Determine the (X, Y) coordinate at the center of the cell enclosing the given text.  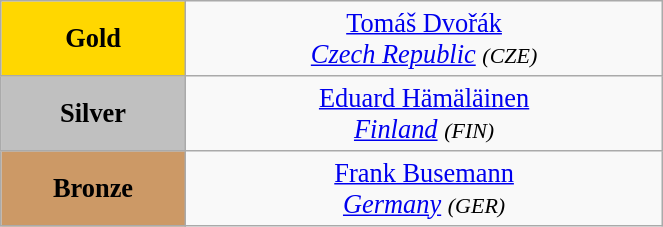
Tomáš DvořákCzech Republic (CZE) (424, 38)
Eduard HämäläinenFinland (FIN) (424, 112)
Bronze (94, 188)
Frank BusemannGermany (GER) (424, 188)
Gold (94, 38)
Silver (94, 112)
